Pinpoint the cell where the given text exists, returning its [X, Y] midpoint coordinate. 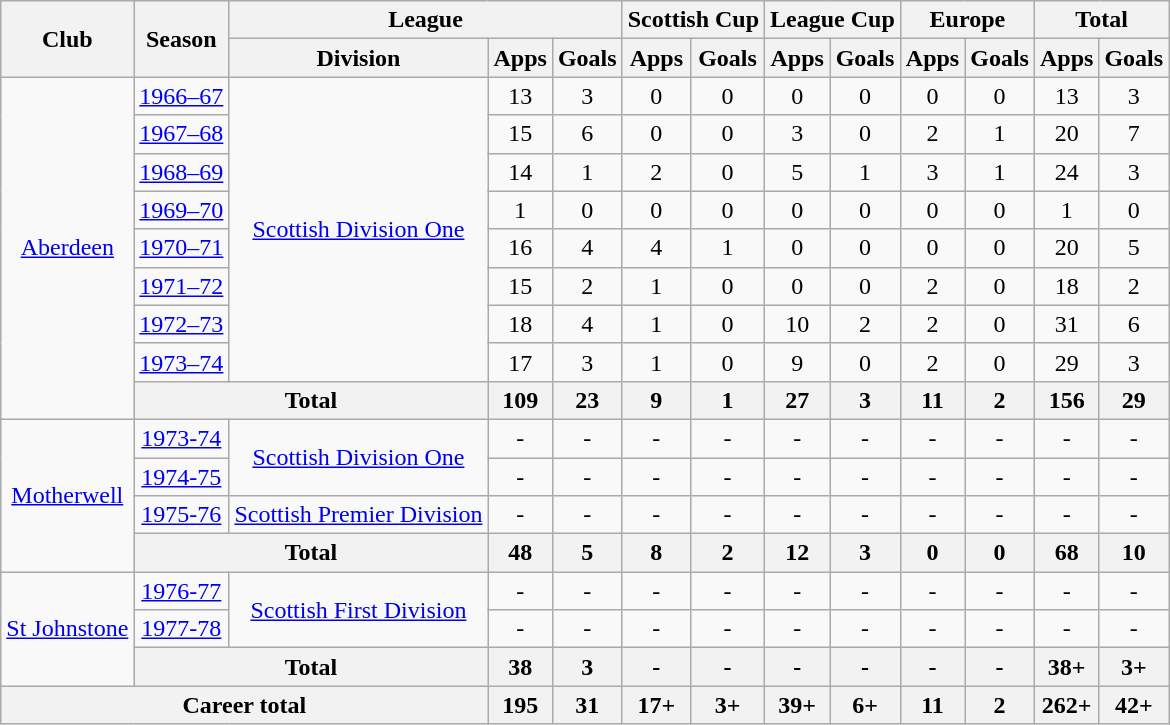
1968–69 [182, 172]
16 [520, 248]
Career total [244, 705]
1976-77 [182, 591]
17+ [656, 705]
42+ [1134, 705]
27 [798, 400]
Scottish First Division [358, 610]
League Cup [833, 20]
Club [68, 39]
1969–70 [182, 210]
1975-76 [182, 515]
Season [182, 39]
195 [520, 705]
St Johnstone [68, 629]
1971–72 [182, 286]
6+ [866, 705]
League [426, 20]
38+ [1066, 667]
68 [1066, 553]
109 [520, 400]
23 [587, 400]
Scottish Premier Division [358, 515]
1973-74 [182, 438]
Aberdeen [68, 248]
Scottish Cup [693, 20]
24 [1066, 172]
1977-78 [182, 629]
8 [656, 553]
17 [520, 362]
1974-75 [182, 477]
Division [358, 58]
1970–71 [182, 248]
1966–67 [182, 96]
1967–68 [182, 134]
Europe [967, 20]
48 [520, 553]
1973–74 [182, 362]
12 [798, 553]
38 [520, 667]
39+ [798, 705]
156 [1066, 400]
262+ [1066, 705]
1972–73 [182, 324]
14 [520, 172]
Motherwell [68, 495]
7 [1134, 134]
